Pinpoint the cell where the given text exists, returning its [x, y] midpoint coordinate. 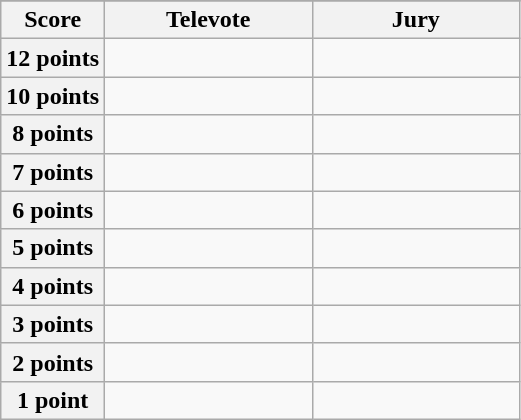
5 points [53, 248]
6 points [53, 210]
4 points [53, 286]
3 points [53, 324]
Score [53, 20]
7 points [53, 172]
Televote [209, 20]
Jury [416, 20]
2 points [53, 362]
8 points [53, 134]
12 points [53, 58]
10 points [53, 96]
1 point [53, 400]
